Extract the (X, Y) coordinate from the center of the cell holding the provided text.  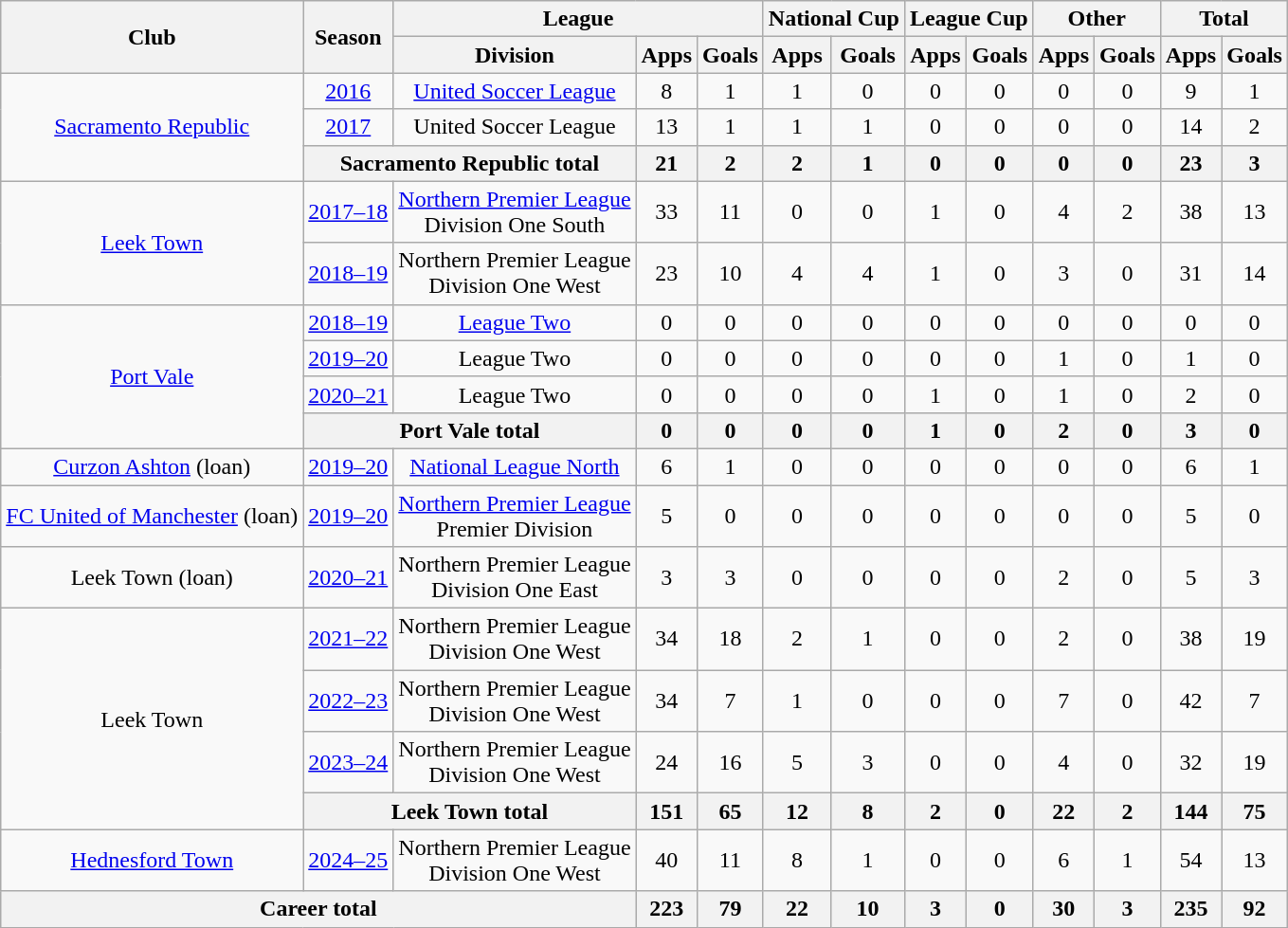
16 (731, 762)
32 (1190, 762)
24 (666, 762)
Division (515, 55)
Season (349, 37)
League Cup (969, 19)
9 (1190, 91)
18 (731, 639)
2021–22 (349, 639)
Northern Premier LeaguePremier Division (515, 516)
National League North (515, 466)
Total (1224, 19)
21 (666, 163)
33 (666, 212)
National Cup (834, 19)
Other (1097, 19)
92 (1255, 909)
Leek Town (loan) (152, 578)
Sacramento Republic (152, 127)
Hednesford Town (152, 861)
31 (1190, 273)
235 (1190, 909)
Leek Town total (470, 811)
2022–23 (349, 701)
42 (1190, 701)
2017 (349, 127)
Northern Premier LeagueDivision One East (515, 578)
2016 (349, 91)
54 (1190, 861)
Club (152, 37)
223 (666, 909)
40 (666, 861)
Port Vale (152, 376)
2024–25 (349, 861)
Career total (318, 909)
151 (666, 811)
79 (731, 909)
75 (1255, 811)
Curzon Ashton (loan) (152, 466)
30 (1063, 909)
League (578, 19)
65 (731, 811)
Port Vale total (470, 430)
2017–18 (349, 212)
2023–24 (349, 762)
FC United of Manchester (loan) (152, 516)
Sacramento Republic total (470, 163)
144 (1190, 811)
Northern Premier LeagueDivision One South (515, 212)
12 (797, 811)
